Identify which cell holds the provided text, then report its (X, Y) central coordinate. 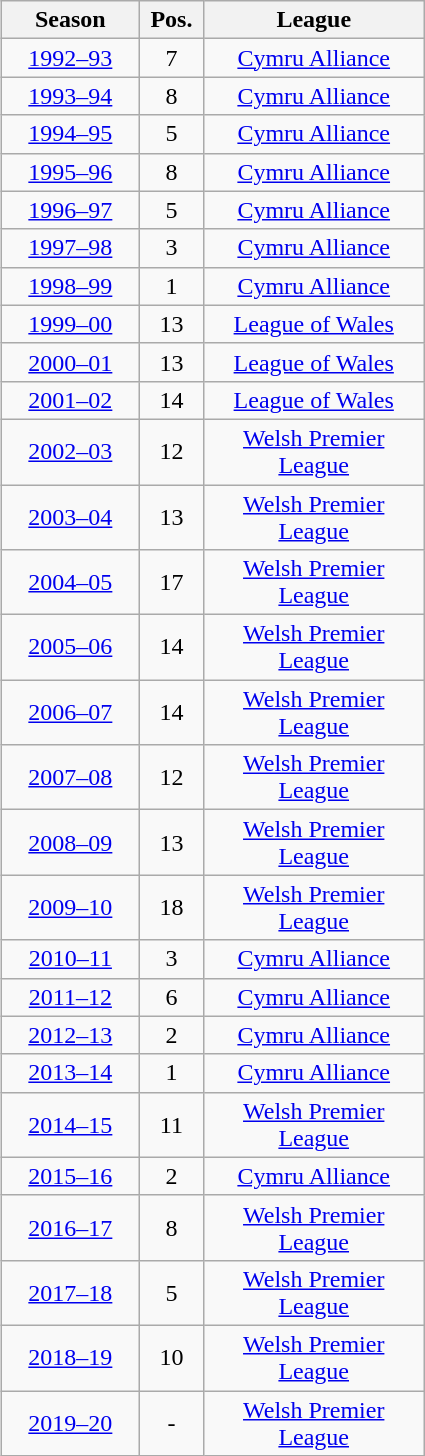
2002–03 (70, 452)
2013–14 (70, 1073)
17 (172, 582)
2015–16 (70, 1176)
2004–05 (70, 582)
11 (172, 1124)
2008–09 (70, 842)
2001–02 (70, 400)
2019–20 (70, 1422)
1997–98 (70, 248)
7 (172, 58)
1994–95 (70, 134)
2000–01 (70, 362)
2016–17 (70, 1228)
18 (172, 908)
1999–00 (70, 324)
1995–96 (70, 172)
Pos. (172, 20)
2009–10 (70, 908)
1996–97 (70, 210)
1993–94 (70, 96)
10 (172, 1358)
- (172, 1422)
2012–13 (70, 1035)
2007–08 (70, 778)
2017–18 (70, 1292)
2003–04 (70, 516)
1998–99 (70, 286)
2006–07 (70, 712)
2005–06 (70, 648)
2010–11 (70, 959)
2011–12 (70, 997)
2018–19 (70, 1358)
1992–93 (70, 58)
Season (70, 20)
League (314, 20)
2014–15 (70, 1124)
6 (172, 997)
